Pinpoint the cell where the given text exists, returning its (x, y) midpoint coordinate. 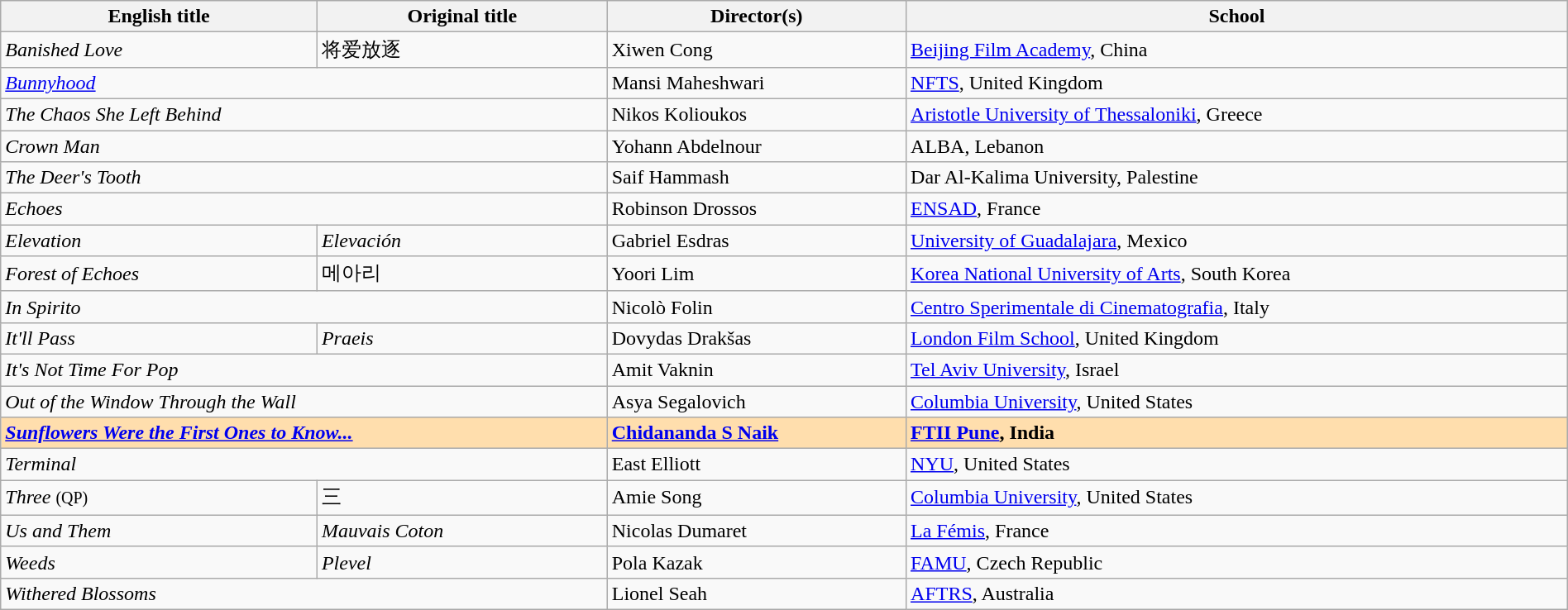
Centro Sperimentale di Cinematografia, Italy (1237, 307)
Dar Al-Kalima University, Palestine (1237, 178)
Robinson Drossos (756, 209)
English title (159, 17)
Out of the Window Through the Wall (304, 401)
Yoori Lim (756, 274)
Elevación (461, 241)
ENSAD, France (1237, 209)
NYU, United States (1237, 465)
Mansi Maheshwari (756, 83)
Tel Aviv University, Israel (1237, 369)
Director(s) (756, 17)
East Elliott (756, 465)
메아리 (461, 274)
Chidananda S Naik (756, 433)
Plevel (461, 562)
Korea National University of Arts, South Korea (1237, 274)
The Deer's Tooth (304, 178)
Amie Song (756, 498)
Lionel Seah (756, 593)
Elevation (159, 241)
Praeis (461, 338)
三 (461, 498)
School (1237, 17)
Sunflowers Were the First Ones to Know... (304, 433)
Original title (461, 17)
Echoes (304, 209)
In Spirito (304, 307)
It's Not Time For Pop (304, 369)
Gabriel Esdras (756, 241)
Nikos Kolioukos (756, 114)
It'll Pass (159, 338)
Terminal (304, 465)
Bunnyhood (304, 83)
Us and Them (159, 531)
ALBA, Lebanon (1237, 146)
NFTS, United Kingdom (1237, 83)
Forest of Echoes (159, 274)
AFTRS, Australia (1237, 593)
FAMU, Czech Republic (1237, 562)
La Fémis, France (1237, 531)
London Film School, United Kingdom (1237, 338)
Amit Vaknin (756, 369)
Three (QP) (159, 498)
Mauvais Coton (461, 531)
Nicolò Folin (756, 307)
Aristotle University of Thessaloniki, Greece (1237, 114)
将爱放逐 (461, 50)
Asya Segalovich (756, 401)
Withered Blossoms (304, 593)
Dovydas Drakšas (756, 338)
Pola Kazak (756, 562)
Xiwen Cong (756, 50)
Yohann Abdelnour (756, 146)
Beijing Film Academy, China (1237, 50)
FTII Pune, India (1237, 433)
Nicolas Dumaret (756, 531)
Saif Hammash (756, 178)
University of Guadalajara, Mexico (1237, 241)
Weeds (159, 562)
The Chaos She Left Behind (304, 114)
Crown Man (304, 146)
Banished Love (159, 50)
